Find where the given text appears and provide that cell's center as (x, y) coordinate. 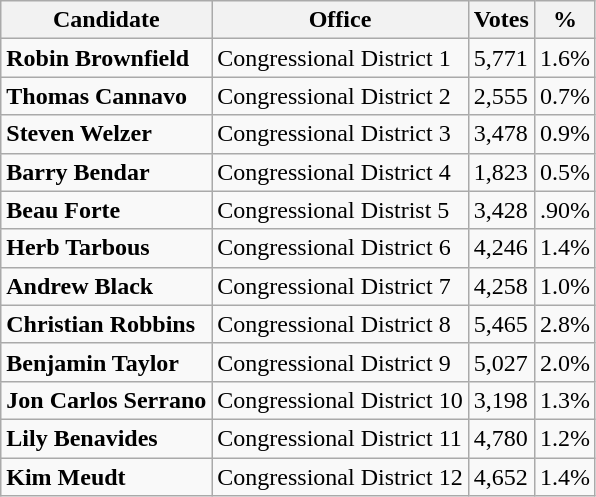
4,652 (501, 477)
Congressional District 3 (340, 134)
2.8% (564, 324)
Congressional Distrist 5 (340, 210)
Robin Brownfield (106, 58)
Christian Robbins (106, 324)
Congressional District 11 (340, 438)
Herb Tarbous (106, 248)
1.3% (564, 400)
Jon Carlos Serrano (106, 400)
Votes (501, 20)
Thomas Cannavo (106, 96)
0.7% (564, 96)
2,555 (501, 96)
5,465 (501, 324)
Lily Benavides (106, 438)
.90% (564, 210)
3,428 (501, 210)
3,198 (501, 400)
Congressional District 8 (340, 324)
Benjamin Taylor (106, 362)
Office (340, 20)
Congressional District 10 (340, 400)
Congressional District 2 (340, 96)
Congressional District 9 (340, 362)
1,823 (501, 172)
4,780 (501, 438)
Beau Forte (106, 210)
Barry Bendar (106, 172)
Steven Welzer (106, 134)
2.0% (564, 362)
Kim Meudt (106, 477)
% (564, 20)
1.2% (564, 438)
5,027 (501, 362)
Congressional District 6 (340, 248)
1.0% (564, 286)
3,478 (501, 134)
1.6% (564, 58)
Congressional District 7 (340, 286)
Andrew Black (106, 286)
Candidate (106, 20)
0.5% (564, 172)
Congressional District 12 (340, 477)
5,771 (501, 58)
4,258 (501, 286)
4,246 (501, 248)
Congressional District 1 (340, 58)
Congressional District 4 (340, 172)
0.9% (564, 134)
